Detect which cell encompasses the target text, then output its [X, Y] center coordinate. 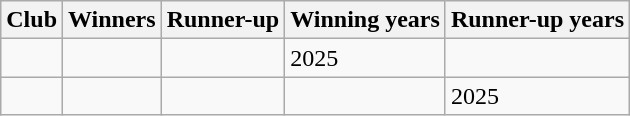
Club [32, 20]
Runner-up [223, 20]
Winning years [366, 20]
Winners [112, 20]
Runner-up years [537, 20]
